Find where the given text appears and provide that cell's center as [x, y] coordinate. 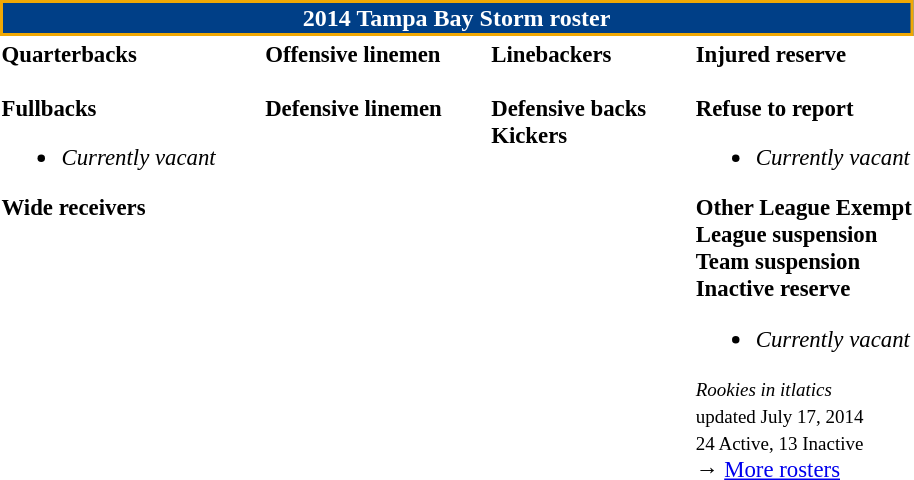
2014 Tampa Bay Storm roster [456, 18]
